Determine the (X, Y) coordinate at the center of the cell enclosing the given text.  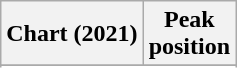
Chart (2021) (72, 34)
Peakposition (189, 34)
